Detect which cell encompasses the target text, then output its [X, Y] center coordinate. 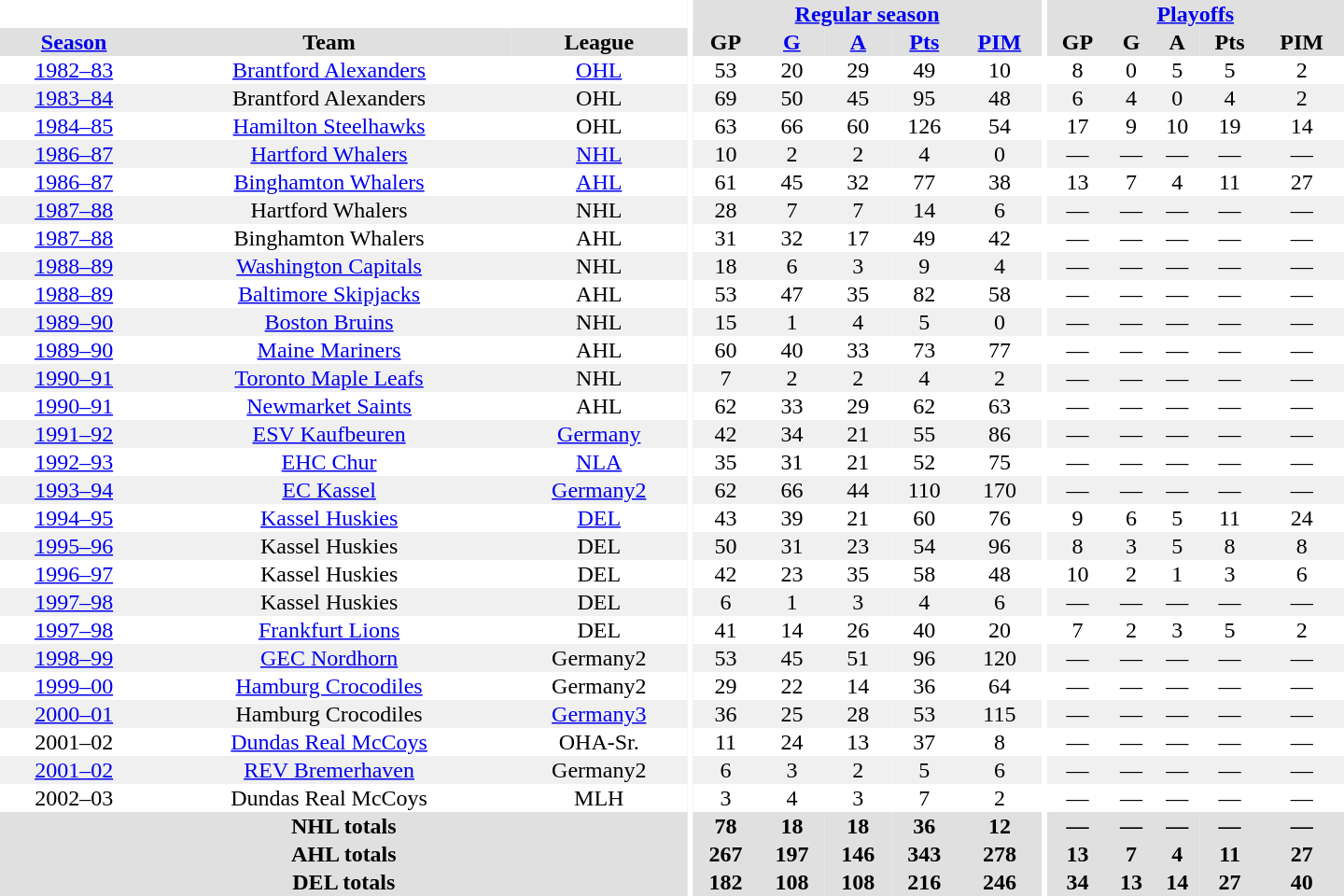
1984–85 [74, 126]
73 [924, 350]
ESV Kaufbeuren [329, 434]
278 [1000, 854]
38 [1000, 182]
55 [924, 434]
78 [726, 826]
EHC Chur [329, 462]
47 [791, 294]
REV Bremerhaven [329, 770]
1993–94 [74, 490]
86 [1000, 434]
Playoffs [1195, 14]
26 [859, 630]
1983–84 [74, 98]
146 [859, 854]
NHL totals [343, 826]
Germany3 [599, 714]
182 [726, 882]
343 [924, 854]
Season [74, 42]
246 [1000, 882]
76 [1000, 518]
DEL totals [343, 882]
22 [791, 686]
Team [329, 42]
Toronto Maple Leafs [329, 378]
61 [726, 182]
1991–92 [74, 434]
64 [1000, 686]
Washington Capitals [329, 266]
Maine Mariners [329, 350]
170 [1000, 490]
Hamilton Steelhawks [329, 126]
44 [859, 490]
41 [726, 630]
197 [791, 854]
126 [924, 126]
MLH [599, 798]
1992–93 [74, 462]
Newmarket Saints [329, 406]
1999–00 [74, 686]
Boston Bruins [329, 322]
115 [1000, 714]
52 [924, 462]
25 [791, 714]
267 [726, 854]
1996–97 [74, 574]
39 [791, 518]
League [599, 42]
1995–96 [74, 546]
1982–83 [74, 70]
216 [924, 882]
EC Kassel [329, 490]
1998–99 [74, 658]
Frankfurt Lions [329, 630]
OHA-Sr. [599, 742]
120 [1000, 658]
Baltimore Skipjacks [329, 294]
69 [726, 98]
2002–03 [74, 798]
2000–01 [74, 714]
110 [924, 490]
75 [1000, 462]
51 [859, 658]
15 [726, 322]
19 [1230, 126]
1994–95 [74, 518]
82 [924, 294]
43 [726, 518]
37 [924, 742]
NLA [599, 462]
Germany [599, 434]
GEC Nordhorn [329, 658]
AHL totals [343, 854]
12 [1000, 826]
95 [924, 98]
Regular season [867, 14]
